Pinpoint the cell where the given text exists, returning its [x, y] midpoint coordinate. 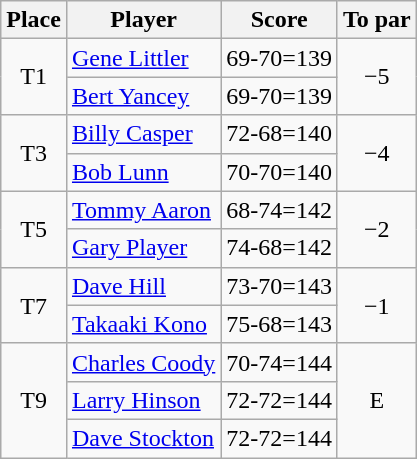
75-68=143 [280, 324]
Place [34, 20]
Tommy Aaron [143, 210]
Dave Hill [143, 286]
−1 [376, 305]
70-70=140 [280, 172]
Score [280, 20]
E [376, 400]
T5 [34, 229]
Gary Player [143, 248]
T3 [34, 153]
Player [143, 20]
Bert Yancey [143, 96]
T1 [34, 77]
T7 [34, 305]
−4 [376, 153]
−2 [376, 229]
70-74=144 [280, 362]
−5 [376, 77]
74-68=142 [280, 248]
T9 [34, 400]
Billy Casper [143, 134]
Dave Stockton [143, 438]
Bob Lunn [143, 172]
Charles Coody [143, 362]
72-68=140 [280, 134]
68-74=142 [280, 210]
Gene Littler [143, 58]
To par [376, 20]
Takaaki Kono [143, 324]
Larry Hinson [143, 400]
73-70=143 [280, 286]
